From the cell containing the given text, extract its center point as (x, y) coordinate. 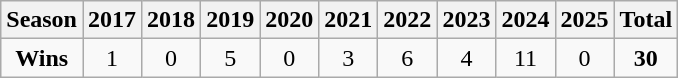
2023 (466, 20)
5 (230, 58)
4 (466, 58)
11 (526, 58)
2025 (584, 20)
2017 (112, 20)
2022 (408, 20)
2024 (526, 20)
Season (42, 20)
Wins (42, 58)
2019 (230, 20)
2020 (290, 20)
2021 (348, 20)
30 (646, 58)
2018 (172, 20)
Total (646, 20)
3 (348, 58)
1 (112, 58)
6 (408, 58)
